Return the [X, Y] coordinate for the center point of the cell that contains the specified text.  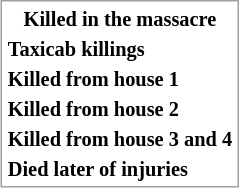
Killed in the massacre [120, 18]
Taxicab killings [120, 48]
Died later of injuries [120, 168]
Killed from house 1 [120, 78]
Killed from house 2 [120, 108]
Killed from house 3 and 4 [120, 138]
